Determine the (x, y) coordinate at the center of the cell enclosing the given text.  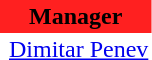
Manager (76, 16)
